Return (x, y) of the center of cell containing provided text 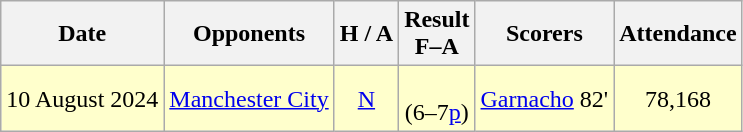
10 August 2024 (82, 98)
H / A (366, 34)
ResultF–A (437, 34)
Scorers (544, 34)
Garnacho 82' (544, 98)
Attendance (678, 34)
Opponents (249, 34)
78,168 (678, 98)
Date (82, 34)
(6–7p) (437, 98)
Manchester City (249, 98)
N (366, 98)
